For the text-containing cell, return its midpoint in (X, Y) coordinate format. 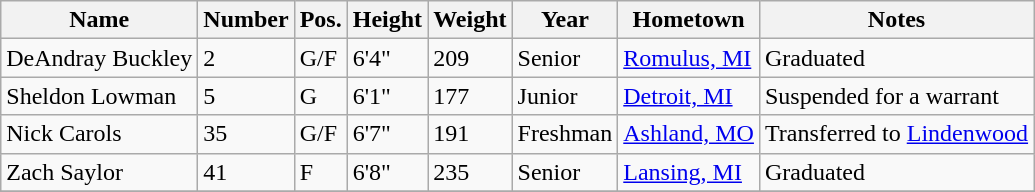
5 (246, 96)
235 (470, 172)
F (320, 172)
Freshman (565, 134)
35 (246, 134)
Transferred to Lindenwood (896, 134)
Name (100, 20)
41 (246, 172)
6'7" (387, 134)
Notes (896, 20)
Pos. (320, 20)
DeAndray Buckley (100, 58)
Sheldon Lowman (100, 96)
Detroit, MI (689, 96)
Weight (470, 20)
Number (246, 20)
209 (470, 58)
Year (565, 20)
6'8" (387, 172)
Romulus, MI (689, 58)
Ashland, MO (689, 134)
Height (387, 20)
2 (246, 58)
191 (470, 134)
Nick Carols (100, 134)
Suspended for a warrant (896, 96)
Hometown (689, 20)
Junior (565, 96)
6'1" (387, 96)
177 (470, 96)
Lansing, MI (689, 172)
6'4" (387, 58)
G (320, 96)
Zach Saylor (100, 172)
